Provide the (X, Y) coordinate of the cell's center where the given text is located.  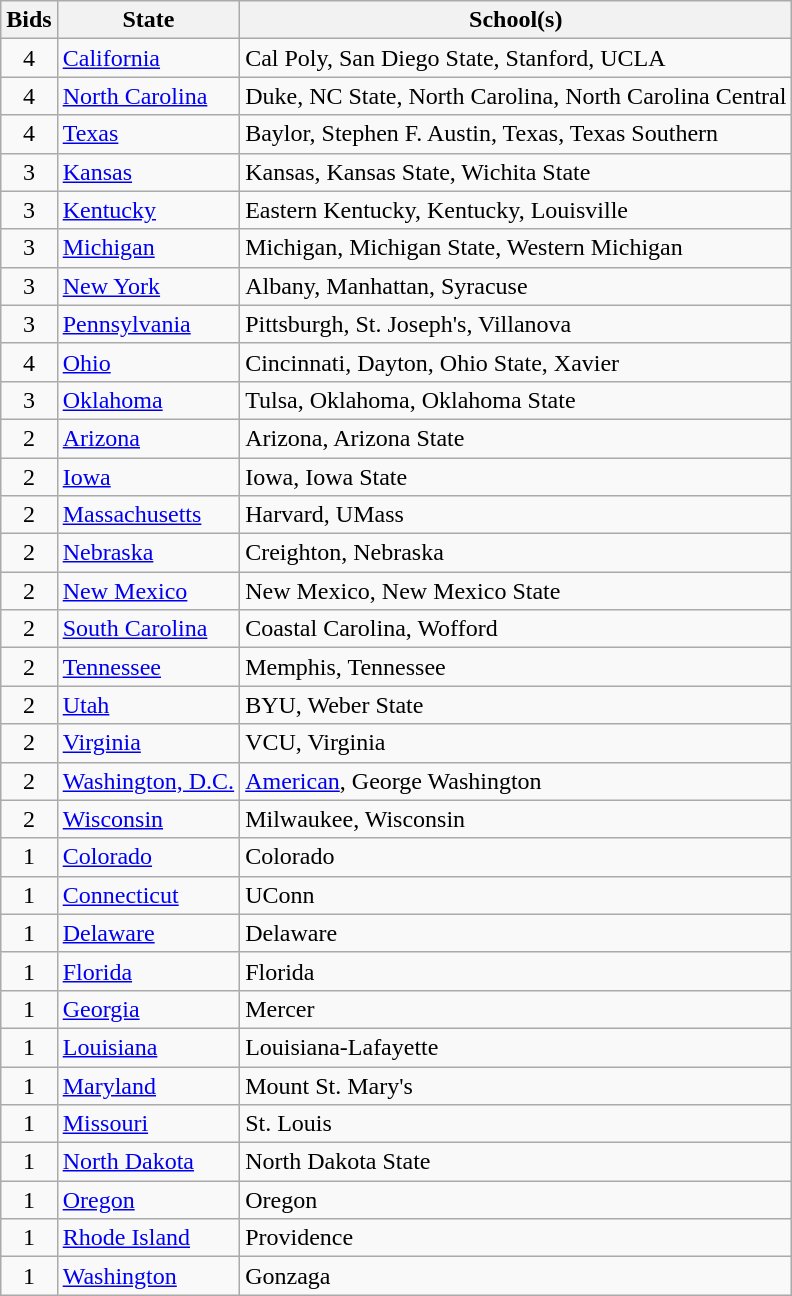
Mercer (516, 1009)
Duke, NC State, North Carolina, North Carolina Central (516, 96)
Pennsylvania (148, 324)
Bids (29, 20)
Michigan, Michigan State, Western Michigan (516, 248)
St. Louis (516, 1124)
Kansas (148, 172)
Virginia (148, 743)
Memphis, Tennessee (516, 667)
Iowa (148, 477)
Maryland (148, 1085)
Nebraska (148, 553)
Arizona, Arizona State (516, 438)
Albany, Manhattan, Syracuse (516, 286)
Pittsburgh, St. Joseph's, Villanova (516, 324)
Mount St. Mary's (516, 1085)
Kentucky (148, 210)
South Carolina (148, 629)
Milwaukee, Wisconsin (516, 819)
Utah (148, 705)
North Carolina (148, 96)
Missouri (148, 1124)
American, George Washington (516, 781)
Georgia (148, 1009)
New Mexico (148, 591)
North Dakota (148, 1162)
New York (148, 286)
Rhode Island (148, 1238)
Tulsa, Oklahoma, Oklahoma State (516, 400)
Cal Poly, San Diego State, Stanford, UCLA (516, 58)
New Mexico, New Mexico State (516, 591)
Texas (148, 134)
Louisiana-Lafayette (516, 1047)
Kansas, Kansas State, Wichita State (516, 172)
Massachusetts (148, 515)
Tennessee (148, 667)
Oklahoma (148, 400)
School(s) (516, 20)
North Dakota State (516, 1162)
VCU, Virginia (516, 743)
Wisconsin (148, 819)
Cincinnati, Dayton, Ohio State, Xavier (516, 362)
Creighton, Nebraska (516, 553)
Harvard, UMass (516, 515)
California (148, 58)
Baylor, Stephen F. Austin, Texas, Texas Southern (516, 134)
BYU, Weber State (516, 705)
Arizona (148, 438)
Gonzaga (516, 1276)
Providence (516, 1238)
Eastern Kentucky, Kentucky, Louisville (516, 210)
Washington (148, 1276)
Ohio (148, 362)
Washington, D.C. (148, 781)
Connecticut (148, 895)
Michigan (148, 248)
Coastal Carolina, Wofford (516, 629)
Louisiana (148, 1047)
State (148, 20)
UConn (516, 895)
Iowa, Iowa State (516, 477)
